Provide the (X, Y) coordinate of the cell's center where the given text is located.  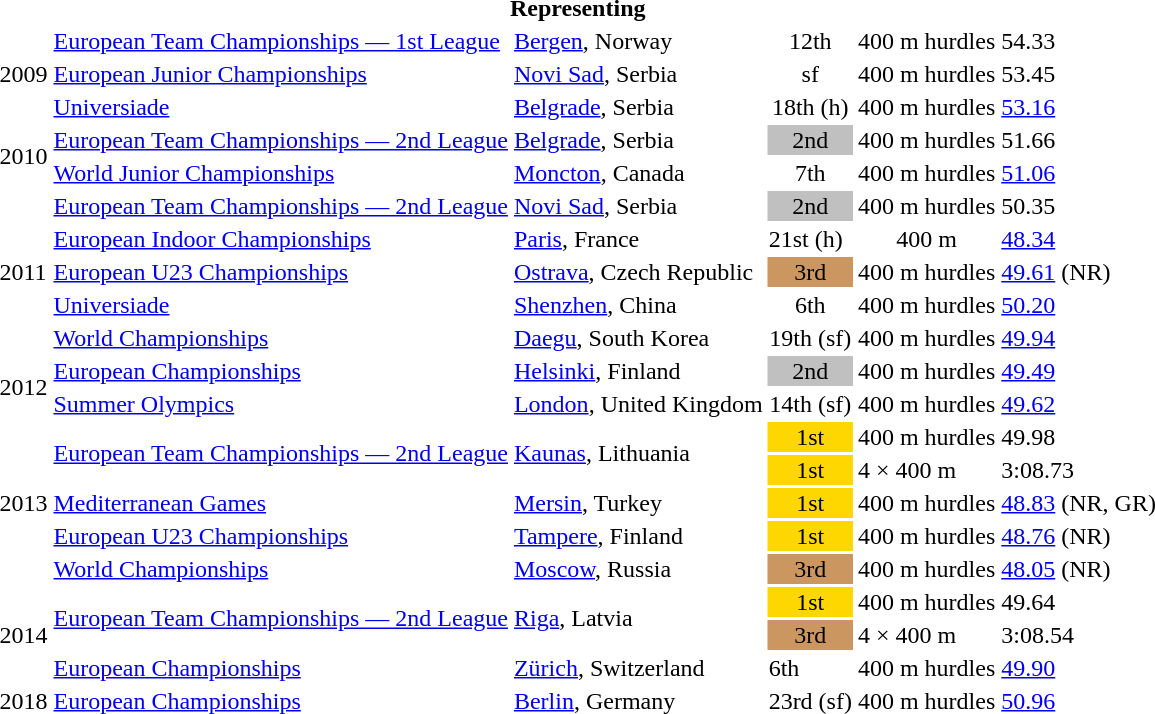
21st (h) (810, 239)
European Junior Championships (280, 74)
sf (810, 74)
European Team Championships — 1st League (280, 41)
7th (810, 173)
Riga, Latvia (638, 618)
14th (sf) (810, 404)
18th (h) (810, 107)
Mediterranean Games (280, 503)
Tampere, Finland (638, 536)
London, United Kingdom (638, 404)
Shenzhen, China (638, 305)
Moncton, Canada (638, 173)
World Junior Championships (280, 173)
Paris, France (638, 239)
Kaunas, Lithuania (638, 454)
400 m (926, 239)
Moscow, Russia (638, 569)
Helsinki, Finland (638, 371)
European Indoor Championships (280, 239)
Mersin, Turkey (638, 503)
19th (sf) (810, 338)
Daegu, South Korea (638, 338)
Zürich, Switzerland (638, 668)
12th (810, 41)
Ostrava, Czech Republic (638, 272)
Bergen, Norway (638, 41)
Summer Olympics (280, 404)
